From the cell containing the given text, extract its center point as (x, y) coordinate. 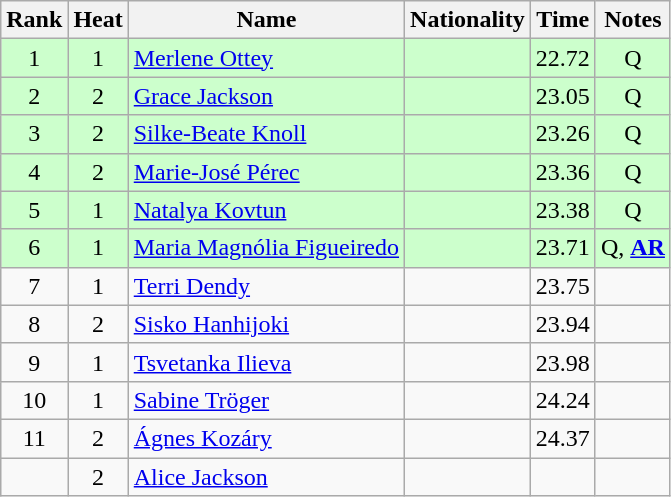
23.94 (562, 324)
Merlene Ottey (266, 58)
10 (34, 400)
Alice Jackson (266, 477)
11 (34, 438)
Tsvetanka Ilieva (266, 362)
23.26 (562, 134)
24.37 (562, 438)
Q, AR (632, 248)
5 (34, 210)
Nationality (468, 20)
Grace Jackson (266, 96)
23.36 (562, 172)
Terri Dendy (266, 286)
9 (34, 362)
23.38 (562, 210)
22.72 (562, 58)
4 (34, 172)
23.75 (562, 286)
23.98 (562, 362)
3 (34, 134)
Sisko Hanhijoki (266, 324)
Heat (98, 20)
Name (266, 20)
23.71 (562, 248)
Natalya Kovtun (266, 210)
Maria Magnólia Figueiredo (266, 248)
6 (34, 248)
Notes (632, 20)
24.24 (562, 400)
Silke-Beate Knoll (266, 134)
Rank (34, 20)
7 (34, 286)
23.05 (562, 96)
Sabine Tröger (266, 400)
Ágnes Kozáry (266, 438)
Marie-José Pérec (266, 172)
8 (34, 324)
Time (562, 20)
